Determine the (X, Y) coordinate at the center of the cell enclosing the given text.  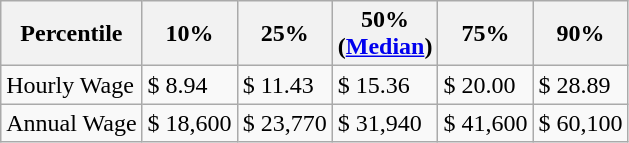
10% (190, 34)
$ 8.94 (190, 85)
Hourly Wage (72, 85)
$ 41,600 (486, 123)
$ 23,770 (284, 123)
50%(Median) (385, 34)
$ 18,600 (190, 123)
$ 15.36 (385, 85)
$ 28.89 (580, 85)
$ 31,940 (385, 123)
75% (486, 34)
25% (284, 34)
Annual Wage (72, 123)
Percentile (72, 34)
$ 60,100 (580, 123)
$ 11.43 (284, 85)
90% (580, 34)
$ 20.00 (486, 85)
